Scan for the cell matching the given text and deliver its (X, Y) coordinate at center. 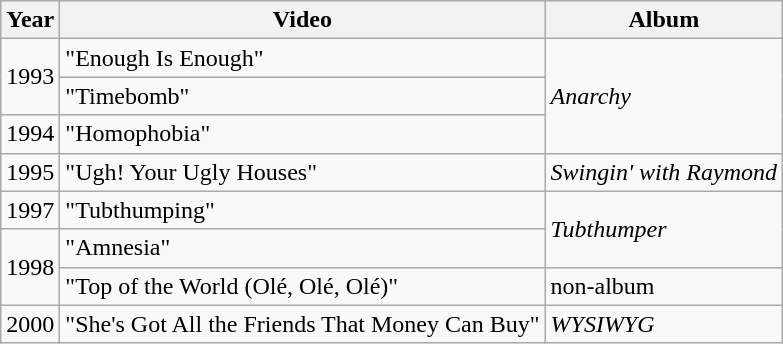
Year (30, 20)
"Homophobia" (302, 134)
Tubthumper (664, 229)
1993 (30, 77)
"Top of the World (Olé, Olé, Olé)" (302, 286)
"Amnesia" (302, 248)
"Enough Is Enough" (302, 58)
1995 (30, 172)
"Timebomb" (302, 96)
Video (302, 20)
non-album (664, 286)
1997 (30, 210)
Album (664, 20)
WYSIWYG (664, 324)
"Ugh! Your Ugly Houses" (302, 172)
2000 (30, 324)
Swingin' with Raymond (664, 172)
"Tubthumping" (302, 210)
Anarchy (664, 96)
"She's Got All the Friends That Money Can Buy" (302, 324)
1998 (30, 267)
1994 (30, 134)
